Return the [X, Y] coordinate for the center point of the cell that contains the specified text.  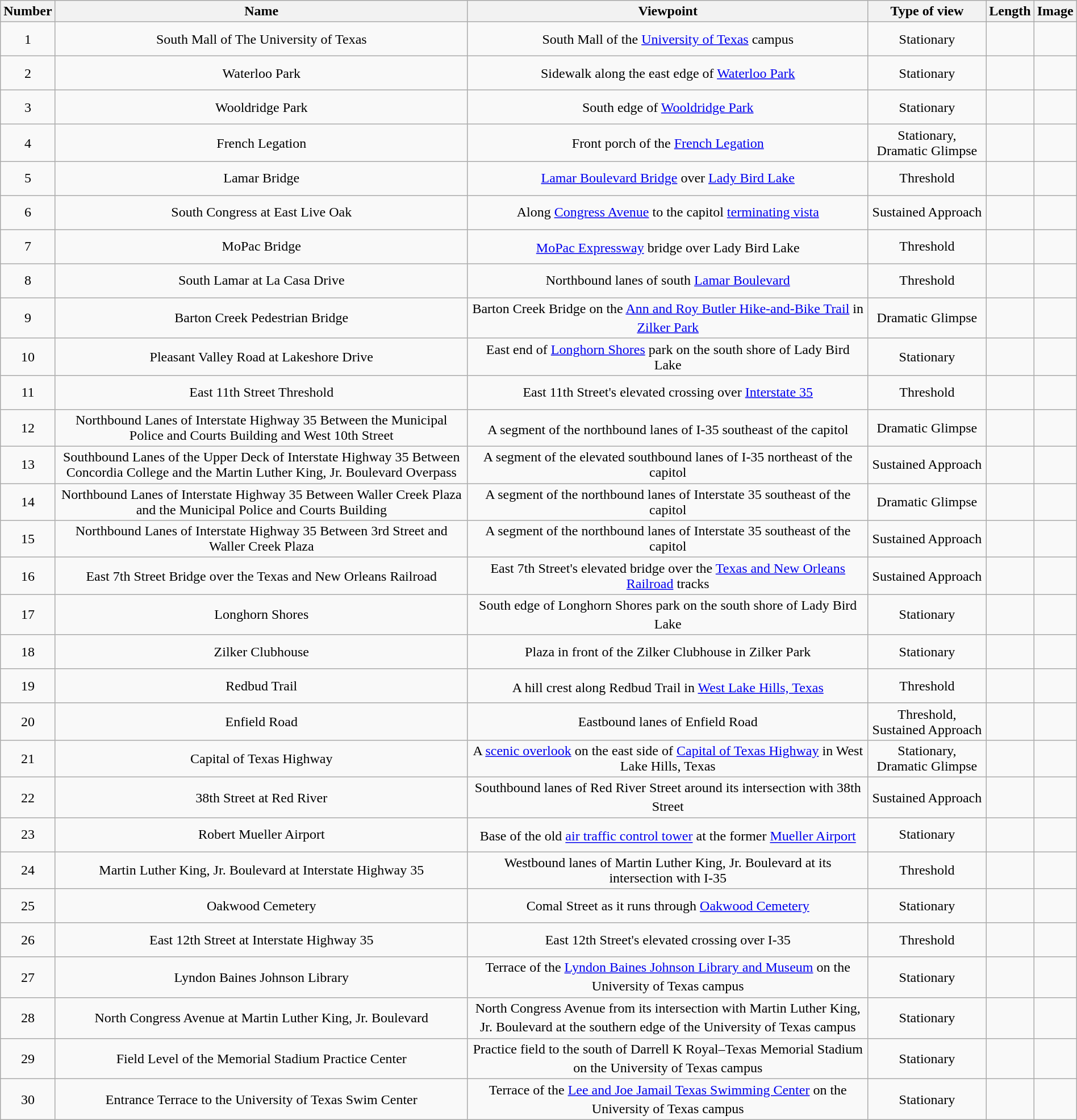
Barton Creek Bridge on the Ann and Roy Butler Hike-and-Bike Trail in Zilker Park [668, 318]
Base of the old air traffic control tower at the former Mueller Airport [668, 835]
10 [28, 357]
South Congress at East Live Oak [261, 213]
Southbound lanes of Red River Street around its intersection with 38th Street [668, 797]
Westbound lanes of Martin Luther King, Jr. Boulevard at its intersection with I-35 [668, 871]
38th Street at Red River [261, 797]
Lamar Bridge [261, 178]
South Lamar at La Casa Drive [261, 281]
Zilker Clubhouse [261, 652]
East end of Longhorn Shores park on the south shore of Lady Bird Lake [668, 357]
8 [28, 281]
Name [261, 11]
Northbound lanes of south Lamar Boulevard [668, 281]
French Legation [261, 143]
5 [28, 178]
20 [28, 722]
27 [28, 977]
South Mall of The University of Texas [261, 39]
East 12th Street at Interstate Highway 35 [261, 940]
A hill crest along Redbud Trail in West Lake Hills, Texas [668, 686]
30 [28, 1100]
4 [28, 143]
12 [28, 427]
22 [28, 797]
29 [28, 1059]
6 [28, 213]
Oakwood Cemetery [261, 906]
Southbound Lanes of the Upper Deck of Interstate Highway 35 Between Concordia College and the Martin Luther King, Jr. Boulevard Overpass [261, 465]
East 12th Street's elevated crossing over I-35 [668, 940]
MoPac Expressway bridge over Lady Bird Lake [668, 247]
Enfield Road [261, 722]
16 [28, 576]
MoPac Bridge [261, 247]
Field Level of the Memorial Stadium Practice Center [261, 1059]
19 [28, 686]
Capital of Texas Highway [261, 758]
Lyndon Baines Johnson Library [261, 977]
Eastbound lanes of Enfield Road [668, 722]
Comal Street as it runs through Oakwood Cemetery [668, 906]
2 [28, 73]
East 11th Street's elevated crossing over Interstate 35 [668, 392]
Threshold, Sustained Approach [927, 722]
Image [1055, 11]
East 7th Street Bridge over the Texas and New Orleans Railroad [261, 576]
13 [28, 465]
25 [28, 906]
Martin Luther King, Jr. Boulevard at Interstate Highway 35 [261, 871]
Lamar Boulevard Bridge over Lady Bird Lake [668, 178]
15 [28, 539]
Northbound Lanes of Interstate Highway 35 Between the Municipal Police and Courts Building and West 10th Street [261, 427]
24 [28, 871]
North Congress Avenue at Martin Luther King, Jr. Boulevard [261, 1018]
Plaza in front of the Zilker Clubhouse in Zilker Park [668, 652]
Along Congress Avenue to the capitol terminating vista [668, 213]
9 [28, 318]
Number [28, 11]
South edge of Wooldridge Park [668, 107]
Longhorn Shores [261, 615]
East 7th Street's elevated bridge over the Texas and New Orleans Railroad tracks [668, 576]
Robert Mueller Airport [261, 835]
26 [28, 940]
Front porch of the French Legation [668, 143]
Length [1010, 11]
Pleasant Valley Road at Lakeshore Drive [261, 357]
Northbound Lanes of Interstate Highway 35 Between Waller Creek Plaza and the Municipal Police and Courts Building [261, 502]
Type of view [927, 11]
East 11th Street Threshold [261, 392]
Sidewalk along the east edge of Waterloo Park [668, 73]
Wooldridge Park [261, 107]
A scenic overlook on the east side of Capital of Texas Highway in West Lake Hills, Texas [668, 758]
23 [28, 835]
Practice field to the south of Darrell K Royal–Texas Memorial Stadium on the University of Texas campus [668, 1059]
A segment of the northbound lanes of I-35 southeast of the capitol [668, 427]
28 [28, 1018]
17 [28, 615]
14 [28, 502]
11 [28, 392]
A segment of the elevated southbound lanes of I-35 northeast of the capitol [668, 465]
Terrace of the Lyndon Baines Johnson Library and Museum on the University of Texas campus [668, 977]
Waterloo Park [261, 73]
Entrance Terrace to the University of Texas Swim Center [261, 1100]
Barton Creek Pedestrian Bridge [261, 318]
South edge of Longhorn Shores park on the south shore of Lady Bird Lake [668, 615]
Redbud Trail [261, 686]
7 [28, 247]
1 [28, 39]
18 [28, 652]
3 [28, 107]
South Mall of the University of Texas campus [668, 39]
Viewpoint [668, 11]
Northbound Lanes of Interstate Highway 35 Between 3rd Street and Waller Creek Plaza [261, 539]
21 [28, 758]
Terrace of the Lee and Joe Jamail Texas Swimming Center on the University of Texas campus [668, 1100]
North Congress Avenue from its intersection with Martin Luther King, Jr. Boulevard at the southern edge of the University of Texas campus [668, 1018]
